Capture the cell that displays the provided text and extract its [x, y] central coordinate. 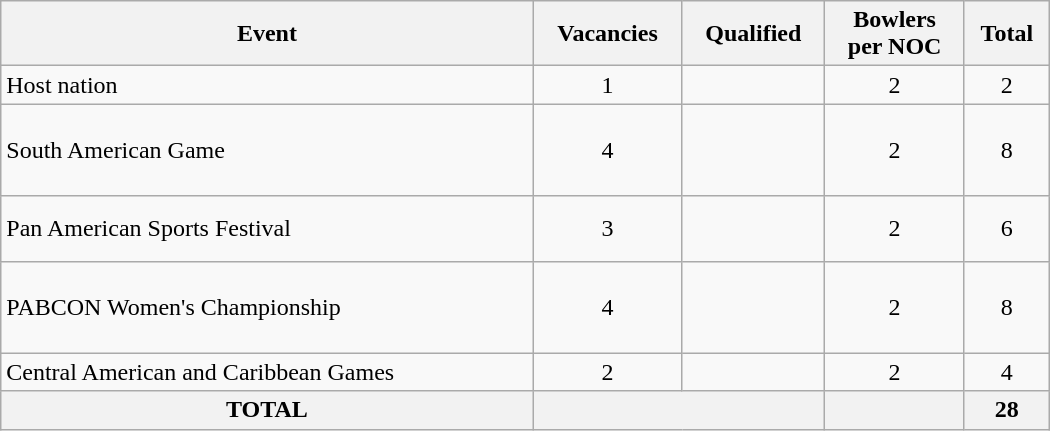
South American Game [267, 150]
PABCON Women's Championship [267, 307]
TOTAL [267, 410]
Event [267, 34]
Vacancies [608, 34]
Central American and Caribbean Games [267, 372]
Pan American Sports Festival [267, 228]
28 [1006, 410]
Total [1006, 34]
Host nation [267, 85]
1 [608, 85]
Qualified [754, 34]
Bowlers per NOC [895, 34]
6 [1006, 228]
3 [608, 228]
